Scan for the cell matching the given text and deliver its [X, Y] coordinate at center. 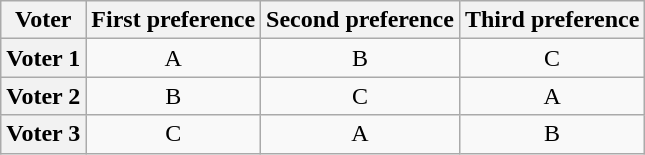
Voter [44, 20]
Second preference [360, 20]
Voter 1 [44, 58]
Voter 3 [44, 134]
Third preference [552, 20]
Voter 2 [44, 96]
First preference [174, 20]
